Identify which cell holds the provided text, then report its [X, Y] central coordinate. 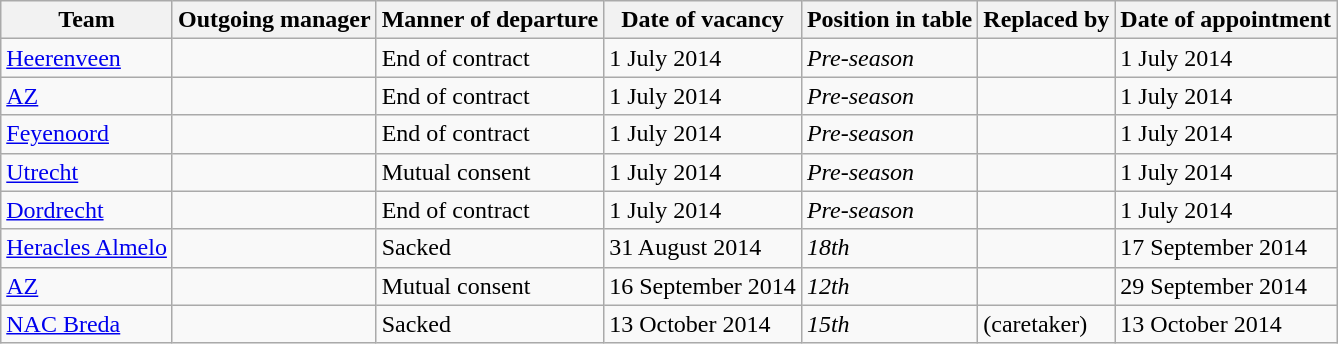
Feyenoord [87, 134]
Heracles Almelo [87, 248]
Dordrecht [87, 210]
Date of vacancy [703, 20]
Replaced by [1046, 20]
31 August 2014 [703, 248]
Utrecht [87, 172]
Heerenveen [87, 58]
18th [889, 248]
Outgoing manager [274, 20]
17 September 2014 [1226, 248]
Team [87, 20]
(caretaker) [1046, 324]
15th [889, 324]
NAC Breda [87, 324]
16 September 2014 [703, 286]
12th [889, 286]
Position in table [889, 20]
Manner of departure [490, 20]
29 September 2014 [1226, 286]
Date of appointment [1226, 20]
